Capture the cell that displays the provided text and extract its [x, y] central coordinate. 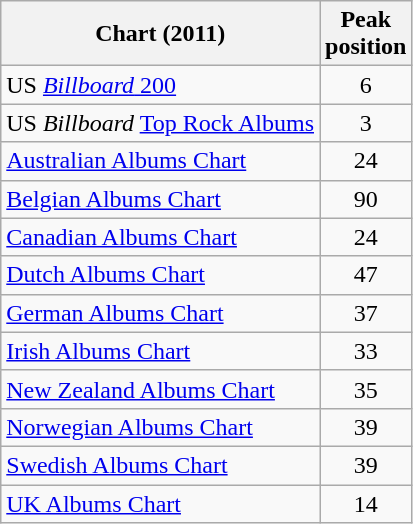
Australian Albums Chart [160, 161]
German Albums Chart [160, 313]
New Zealand Albums Chart [160, 389]
Belgian Albums Chart [160, 199]
35 [366, 389]
Chart (2011) [160, 34]
47 [366, 275]
3 [366, 123]
90 [366, 199]
US Billboard Top Rock Albums [160, 123]
33 [366, 351]
Canadian Albums Chart [160, 237]
Irish Albums Chart [160, 351]
37 [366, 313]
Norwegian Albums Chart [160, 427]
14 [366, 503]
UK Albums Chart [160, 503]
Peakposition [366, 34]
Swedish Albums Chart [160, 465]
6 [366, 85]
US Billboard 200 [160, 85]
Dutch Albums Chart [160, 275]
